Detect which cell encompasses the target text, then output its (x, y) center coordinate. 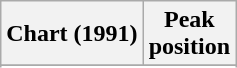
Chart (1991) (72, 34)
Peakposition (189, 34)
